Scan for the cell matching the given text and deliver its [X, Y] coordinate at center. 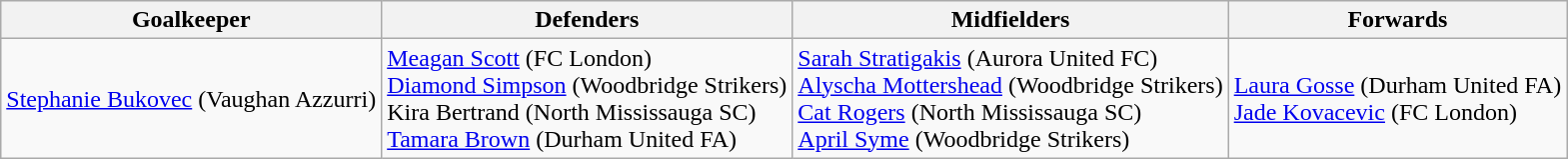
Meagan Scott (FC London)Diamond Simpson (Woodbridge Strikers)Kira Bertrand (North Mississauga SC)Tamara Brown (Durham United FA) [588, 98]
Defenders [588, 20]
Forwards [1397, 20]
Sarah Stratigakis (Aurora United FC)Alyscha Mottershead (Woodbridge Strikers)Cat Rogers (North Mississauga SC)April Syme (Woodbridge Strikers) [1010, 98]
Midfielders [1010, 20]
Stephanie Bukovec (Vaughan Azzurri) [192, 98]
Goalkeeper [192, 20]
Laura Gosse (Durham United FA)Jade Kovacevic (FC London) [1397, 98]
